Extract the (X, Y) coordinate from the center of the cell holding the provided text.  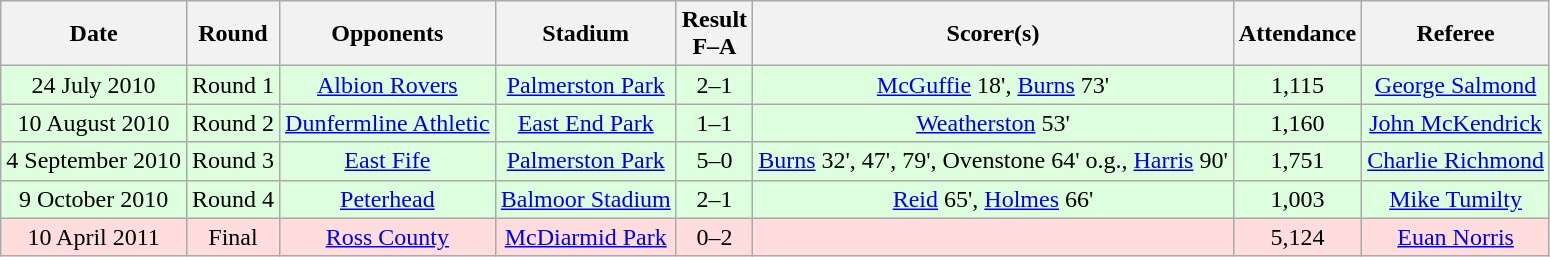
1,003 (1297, 199)
Albion Rovers (388, 85)
Ross County (388, 237)
John McKendrick (1456, 123)
1–1 (714, 123)
ResultF–A (714, 34)
Weatherston 53' (994, 123)
Attendance (1297, 34)
10 April 2011 (94, 237)
Burns 32', 47', 79', Ovenstone 64' o.g., Harris 90' (994, 161)
Final (232, 237)
10 August 2010 (94, 123)
Charlie Richmond (1456, 161)
1,751 (1297, 161)
McGuffie 18', Burns 73' (994, 85)
1,160 (1297, 123)
1,115 (1297, 85)
Euan Norris (1456, 237)
5,124 (1297, 237)
East Fife (388, 161)
Opponents (388, 34)
Round 3 (232, 161)
Dunfermline Athletic (388, 123)
24 July 2010 (94, 85)
Peterhead (388, 199)
East End Park (586, 123)
Reid 65', Holmes 66' (994, 199)
Round (232, 34)
0–2 (714, 237)
Round 1 (232, 85)
Round 4 (232, 199)
Round 2 (232, 123)
Referee (1456, 34)
4 September 2010 (94, 161)
5–0 (714, 161)
George Salmond (1456, 85)
Date (94, 34)
Stadium (586, 34)
McDiarmid Park (586, 237)
9 October 2010 (94, 199)
Balmoor Stadium (586, 199)
Scorer(s) (994, 34)
Mike Tumilty (1456, 199)
